From the cell containing the given text, extract its center point as (x, y) coordinate. 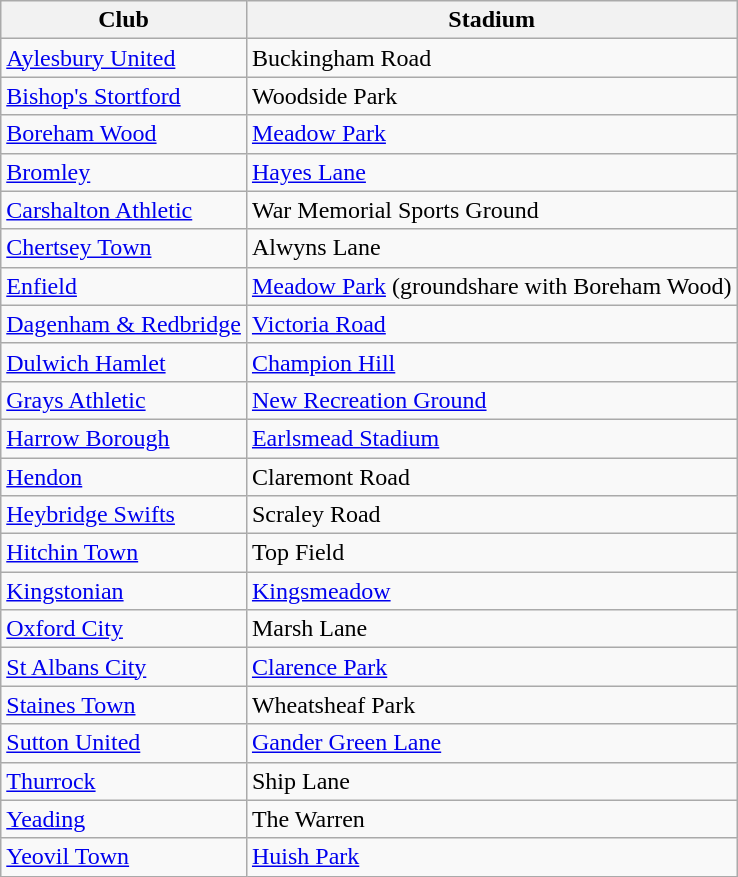
Bishop's Stortford (124, 96)
Sutton United (124, 743)
Claremont Road (492, 477)
Ship Lane (492, 781)
Dulwich Hamlet (124, 362)
Meadow Park (492, 134)
Dagenham & Redbridge (124, 324)
Kingstonian (124, 591)
Huish Park (492, 857)
Yeading (124, 819)
Chertsey Town (124, 248)
Staines Town (124, 705)
Kingsmeadow (492, 591)
Oxford City (124, 629)
Thurrock (124, 781)
Club (124, 20)
Gander Green Lane (492, 743)
Top Field (492, 553)
Woodside Park (492, 96)
Alwyns Lane (492, 248)
St Albans City (124, 667)
War Memorial Sports Ground (492, 210)
Buckingham Road (492, 58)
Aylesbury United (124, 58)
Heybridge Swifts (124, 515)
Bromley (124, 172)
Boreham Wood (124, 134)
Hitchin Town (124, 553)
Carshalton Athletic (124, 210)
Clarence Park (492, 667)
Scraley Road (492, 515)
Marsh Lane (492, 629)
Meadow Park (groundshare with Boreham Wood) (492, 286)
Stadium (492, 20)
Enfield (124, 286)
Earlsmead Stadium (492, 438)
Harrow Borough (124, 438)
Victoria Road (492, 324)
New Recreation Ground (492, 400)
The Warren (492, 819)
Yeovil Town (124, 857)
Champion Hill (492, 362)
Wheatsheaf Park (492, 705)
Grays Athletic (124, 400)
Hendon (124, 477)
Hayes Lane (492, 172)
